Search for the cell housing the specified text and yield its [X, Y] center coordinate. 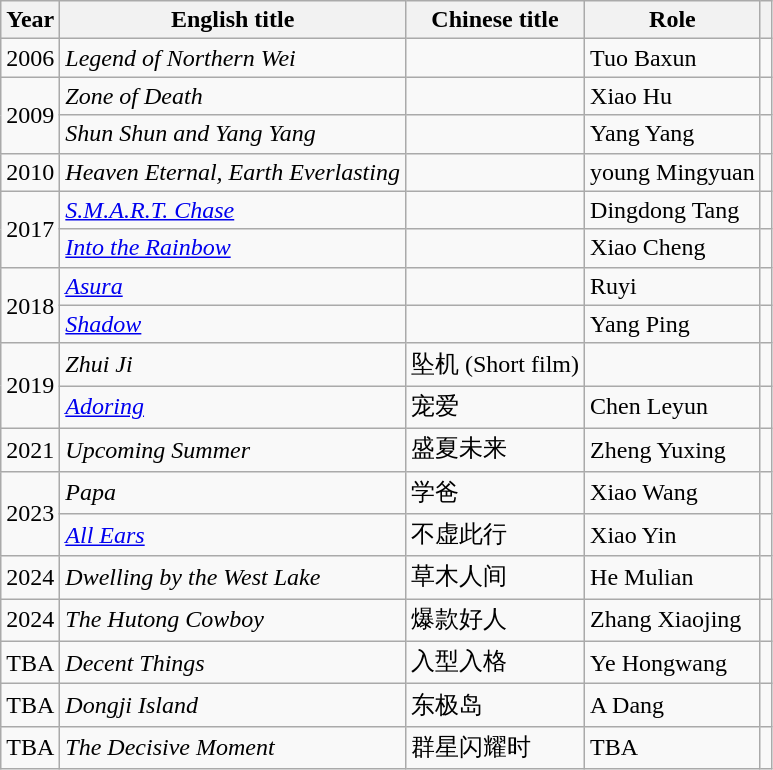
宠爱 [494, 408]
Shadow [233, 324]
Ye Hongwang [673, 662]
Xiao Wang [673, 492]
2021 [30, 450]
学爸 [494, 492]
The Hutong Cowboy [233, 620]
Zheng Yuxing [673, 450]
Year [30, 20]
Dingdong Tang [673, 210]
Xiao Cheng [673, 248]
Dwelling by the West Lake [233, 578]
Asura [233, 286]
S.M.A.R.T. Chase [233, 210]
2019 [30, 386]
Tuo Baxun [673, 58]
Chinese title [494, 20]
盛夏未来 [494, 450]
2006 [30, 58]
Legend of Northern Wei [233, 58]
A Dang [673, 706]
Into the Rainbow [233, 248]
2017 [30, 229]
Zone of Death [233, 96]
Chen Leyun [673, 408]
Zhui Ji [233, 364]
Zhang Xiaojing [673, 620]
Upcoming Summer [233, 450]
Decent Things [233, 662]
2009 [30, 115]
Yang Ping [673, 324]
入型入格 [494, 662]
English title [233, 20]
2018 [30, 305]
群星闪耀时 [494, 748]
All Ears [233, 536]
Xiao Yin [673, 536]
Dongji Island [233, 706]
2010 [30, 172]
草木人间 [494, 578]
爆款好人 [494, 620]
He Mulian [673, 578]
The Decisive Moment [233, 748]
Shun Shun and Yang Yang [233, 134]
Heaven Eternal, Earth Everlasting [233, 172]
坠机 (Short film) [494, 364]
Role [673, 20]
Yang Yang [673, 134]
young Mingyuan [673, 172]
Papa [233, 492]
Adoring [233, 408]
Xiao Hu [673, 96]
东极岛 [494, 706]
Ruyi [673, 286]
2023 [30, 514]
不虚此行 [494, 536]
